Determine the [X, Y] coordinate at the center of the cell enclosing the given text.  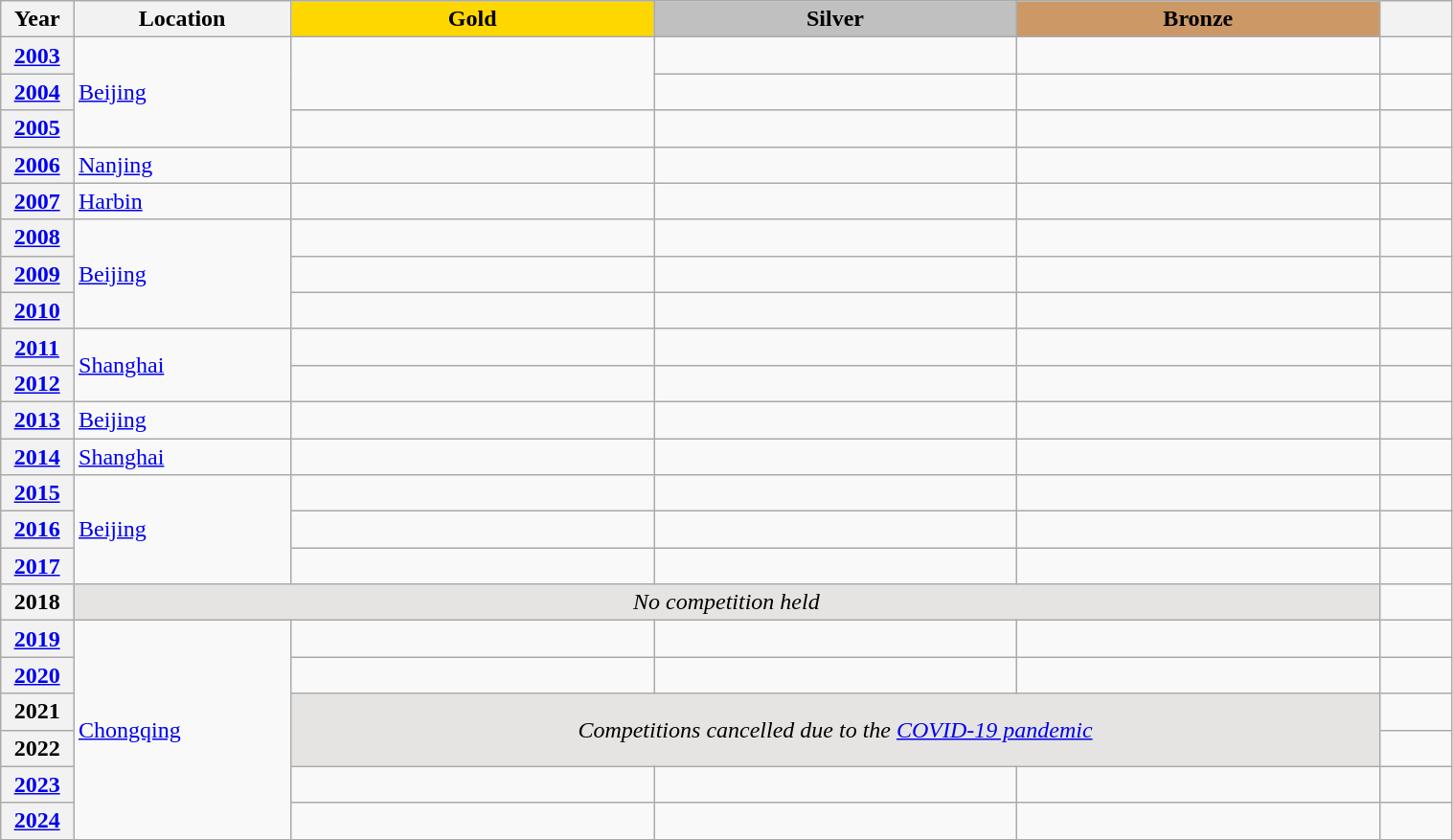
Gold [473, 19]
2020 [37, 675]
2010 [37, 310]
Competitions cancelled due to the COVID-19 pandemic [835, 730]
2024 [37, 821]
No competition held [726, 602]
Harbin [182, 201]
2008 [37, 238]
2016 [37, 530]
2021 [37, 712]
Bronze [1197, 19]
2019 [37, 639]
2018 [37, 602]
2014 [37, 457]
2022 [37, 748]
2012 [37, 383]
Silver [835, 19]
Year [37, 19]
2011 [37, 347]
Location [182, 19]
2006 [37, 165]
Nanjing [182, 165]
2005 [37, 128]
2007 [37, 201]
2003 [37, 56]
Chongqing [182, 730]
2004 [37, 92]
2023 [37, 784]
2013 [37, 420]
2009 [37, 274]
2017 [37, 566]
2015 [37, 493]
